Return (x, y) of the center of cell containing provided text 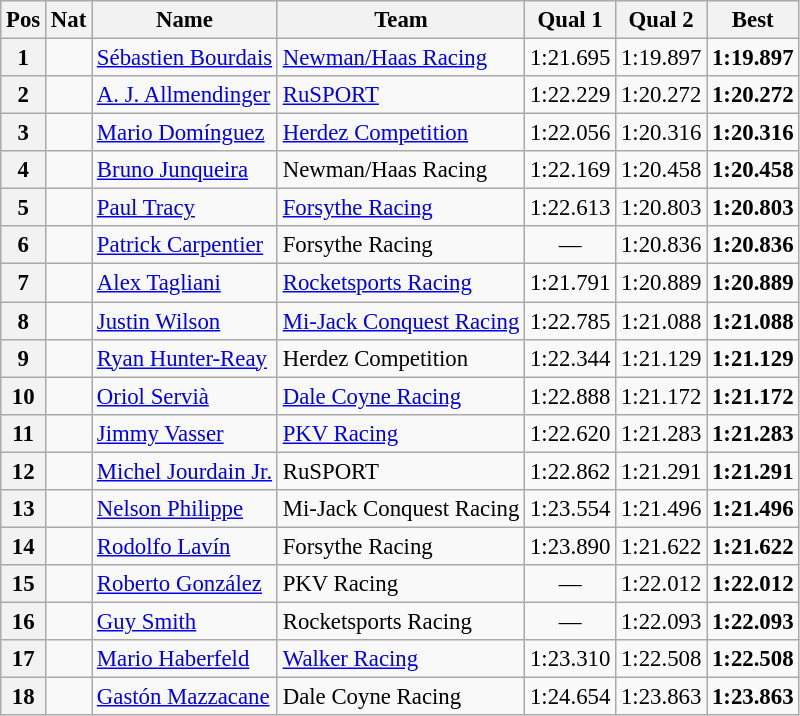
Jimmy Vasser (185, 433)
Paul Tracy (185, 208)
Team (400, 20)
18 (24, 697)
1:22.229 (570, 95)
10 (24, 396)
1:22.613 (570, 208)
Gastón Mazzacane (185, 697)
8 (24, 321)
11 (24, 433)
Oriol Servià (185, 396)
1:22.344 (570, 358)
1:23.890 (570, 546)
Qual 2 (662, 20)
5 (24, 208)
1:22.056 (570, 133)
Name (185, 20)
Michel Jourdain Jr. (185, 471)
Roberto González (185, 584)
Patrick Carpentier (185, 245)
7 (24, 283)
1 (24, 58)
Alex Tagliani (185, 283)
Bruno Junqueira (185, 170)
13 (24, 509)
12 (24, 471)
A. J. Allmendinger (185, 95)
14 (24, 546)
Mario Haberfeld (185, 659)
1:22.862 (570, 471)
9 (24, 358)
Nelson Philippe (185, 509)
1:22.785 (570, 321)
Walker Racing (400, 659)
Pos (24, 20)
1:23.554 (570, 509)
Justin Wilson (185, 321)
1:24.654 (570, 697)
1:21.791 (570, 283)
1:23.310 (570, 659)
1:22.888 (570, 396)
1:22.169 (570, 170)
15 (24, 584)
Ryan Hunter-Reay (185, 358)
2 (24, 95)
Nat (69, 20)
Mario Domínguez (185, 133)
Guy Smith (185, 621)
Qual 1 (570, 20)
3 (24, 133)
1:22.620 (570, 433)
17 (24, 659)
6 (24, 245)
Sébastien Bourdais (185, 58)
Rodolfo Lavín (185, 546)
4 (24, 170)
16 (24, 621)
Best (753, 20)
1:21.695 (570, 58)
